From the cell containing the given text, extract its center point as [X, Y] coordinate. 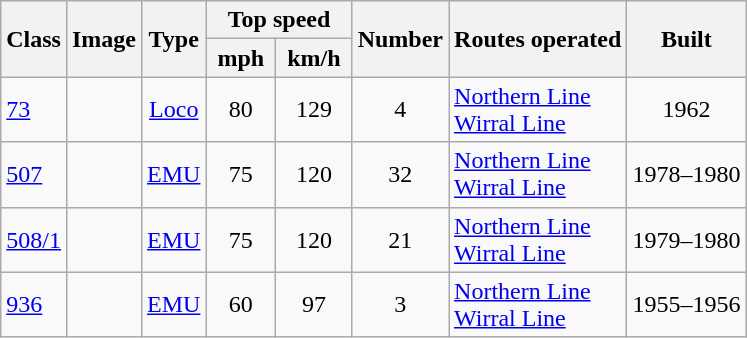
507 [34, 174]
97 [314, 304]
Image [104, 39]
km/h [314, 58]
1979–1980 [686, 240]
Number [400, 39]
Class [34, 39]
32 [400, 174]
Built [686, 39]
1962 [686, 110]
936 [34, 304]
4 [400, 110]
60 [241, 304]
1978–1980 [686, 174]
1955–1956 [686, 304]
73 [34, 110]
80 [241, 110]
Top speed [279, 20]
Routes operated [538, 39]
mph [241, 58]
Loco [174, 110]
3 [400, 304]
129 [314, 110]
Type [174, 39]
21 [400, 240]
508/1 [34, 240]
